Return (x, y) of the center of cell containing provided text 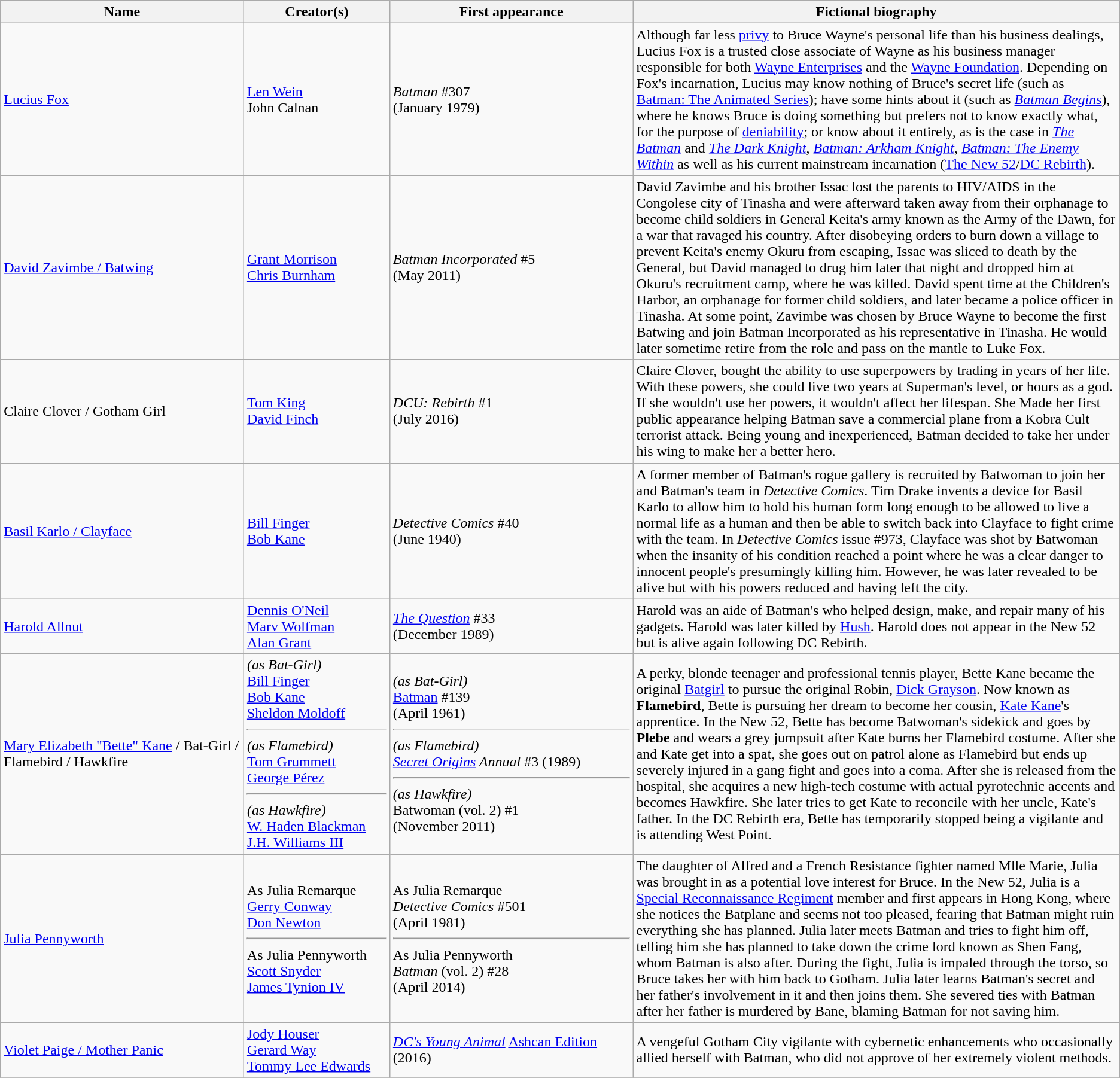
As Julia RemarqueGerry ConwayDon NewtonAs Julia PennyworthScott SnyderJames Tynion IV (316, 938)
Name (122, 12)
Creator(s) (316, 12)
Batman #307(January 1979) (511, 99)
DCU: Rebirth #1(July 2016) (511, 412)
Julia Pennyworth (122, 938)
David Zavimbe / Batwing (122, 267)
(as Bat-Girl)Batman #139(April 1961)(as Flamebird)Secret Origins Annual #3 (1989)(as Hawkfire)Batwoman (vol. 2) #1(November 2011) (511, 754)
As Julia RemarqueDetective Comics #501(April 1981)As Julia PennyworthBatman (vol. 2) #28(April 2014) (511, 938)
Basil Karlo / Clayface (122, 531)
Len WeinJohn Calnan (316, 99)
First appearance (511, 12)
Harold Allnut (122, 626)
Lucius Fox (122, 99)
Jody HouserGerard WayTommy Lee Edwards (316, 1050)
Claire Clover / Gotham Girl (122, 412)
Tom KingDavid Finch (316, 412)
The Question #33(December 1989) (511, 626)
Violet Paige / Mother Panic (122, 1050)
Grant MorrisonChris Burnham (316, 267)
Fictional biography (876, 12)
(as Bat-Girl)Bill FingerBob KaneSheldon Moldoff(as Flamebird)Tom GrummettGeorge Pérez(as Hawkfire)W. Haden BlackmanJ.H. Williams III (316, 754)
Dennis O'NeilMarv WolfmanAlan Grant (316, 626)
Mary Elizabeth "Bette" Kane / Bat-Girl /Flamebird / Hawkfire (122, 754)
Batman Incorporated #5(May 2011) (511, 267)
DC's Young Animal Ashcan Edition (2016) (511, 1050)
Bill FingerBob Kane (316, 531)
Detective Comics #40(June 1940) (511, 531)
